Extract the [x, y] coordinate from the center of the cell holding the provided text.  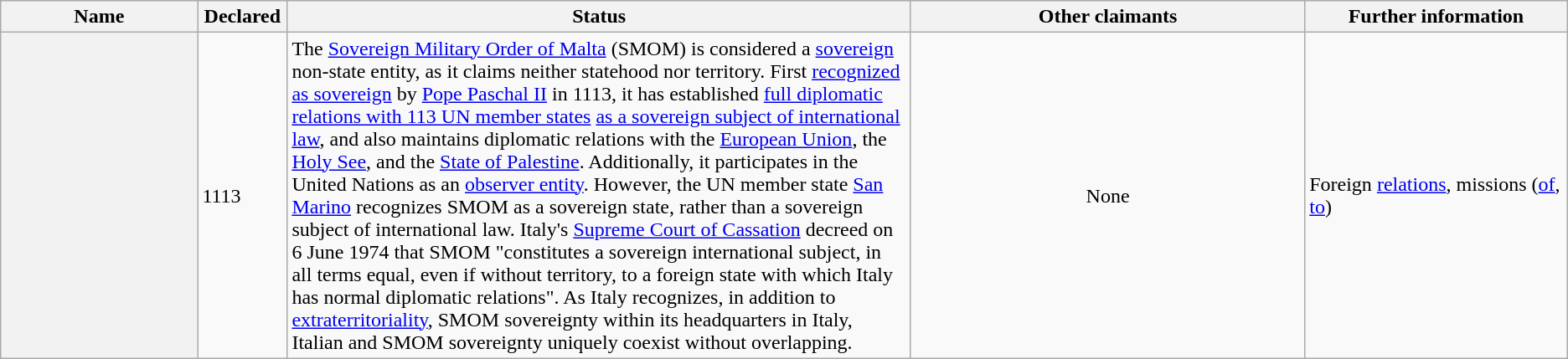
Further information [1436, 17]
Foreign relations, missions (of, to) [1436, 196]
None [1107, 196]
Other claimants [1107, 17]
Status [600, 17]
1113 [243, 196]
Declared [243, 17]
Name [99, 17]
